Identify which cell holds the provided text, then report its [x, y] central coordinate. 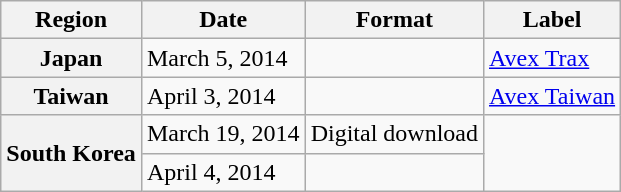
South Korea [72, 153]
Avex Taiwan [552, 96]
Avex Trax [552, 58]
Taiwan [72, 96]
Label [552, 20]
April 4, 2014 [223, 172]
March 19, 2014 [223, 134]
April 3, 2014 [223, 96]
Japan [72, 58]
Region [72, 20]
March 5, 2014 [223, 58]
Format [394, 20]
Digital download [394, 134]
Date [223, 20]
